Output the (x, y) coordinate of the center of the cell containing the given text.  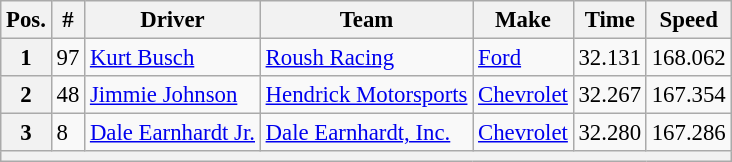
2 (26, 95)
Speed (688, 20)
97 (68, 58)
1 (26, 58)
Hendrick Motorsports (366, 95)
32.280 (610, 133)
167.286 (688, 133)
167.354 (688, 95)
3 (26, 133)
Make (523, 20)
32.131 (610, 58)
8 (68, 133)
32.267 (610, 95)
Team (366, 20)
48 (68, 95)
Dale Earnhardt, Inc. (366, 133)
Ford (523, 58)
Driver (173, 20)
Jimmie Johnson (173, 95)
168.062 (688, 58)
Time (610, 20)
Roush Racing (366, 58)
Kurt Busch (173, 58)
Dale Earnhardt Jr. (173, 133)
Pos. (26, 20)
# (68, 20)
